Provide the [x, y] coordinate of the cell's center where the given text is located.  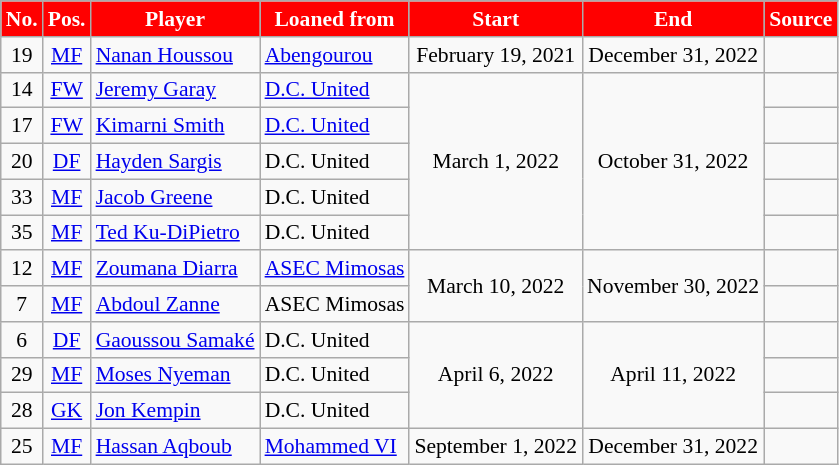
12 [22, 269]
33 [22, 197]
April 6, 2022 [496, 376]
Moses Nyeman [176, 375]
March 10, 2022 [496, 286]
14 [22, 90]
19 [22, 55]
Source [800, 19]
Nanan Houssou [176, 55]
November 30, 2022 [673, 286]
Start [496, 19]
20 [22, 162]
7 [22, 304]
Mohammed VI [335, 447]
Gaoussou Samaké [176, 340]
Jacob Greene [176, 197]
25 [22, 447]
Pos. [67, 19]
GK [67, 411]
Abengourou [335, 55]
End [673, 19]
Zoumana Diarra [176, 269]
Loaned from [335, 19]
Hayden Sargis [176, 162]
Kimarni Smith [176, 126]
September 1, 2022 [496, 447]
17 [22, 126]
March 1, 2022 [496, 161]
Ted Ku-DiPietro [176, 233]
Abdoul Zanne [176, 304]
October 31, 2022 [673, 161]
28 [22, 411]
6 [22, 340]
Player [176, 19]
Jeremy Garay [176, 90]
February 19, 2021 [496, 55]
35 [22, 233]
April 11, 2022 [673, 376]
Jon Kempin [176, 411]
No. [22, 19]
Hassan Aqboub [176, 447]
29 [22, 375]
